Identify which cell holds the provided text, then report its (X, Y) central coordinate. 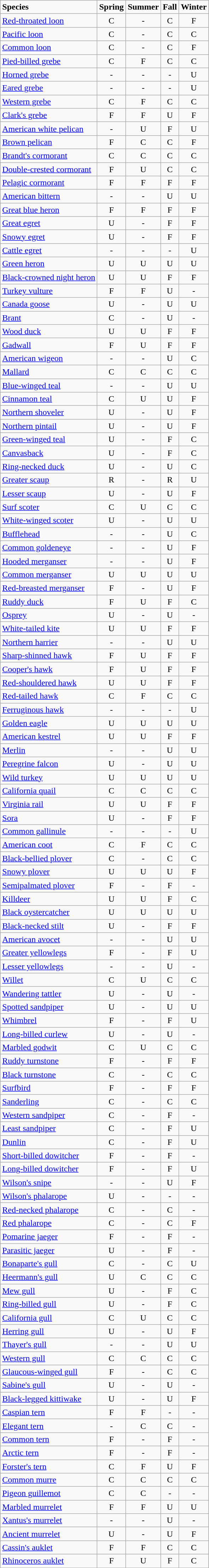
Turkey vulture (49, 291)
Caspian tern (49, 1412)
Pelagic cormorant (49, 183)
Spotted sandpiper (49, 1007)
Wild turkey (49, 777)
Great blue heron (49, 210)
Hooded merganser (49, 561)
Surf scoter (49, 507)
American coot (49, 845)
Horned grebe (49, 75)
Brandt's cormorant (49, 155)
Summer (143, 7)
Common gallinule (49, 831)
Red-breasted merganser (49, 588)
Black-legged kittiwake (49, 1399)
Forster's tern (49, 1466)
Sanderling (49, 1102)
Western gull (49, 1358)
Eared grebe (49, 88)
American bittern (49, 196)
Gadwall (49, 345)
White-winged scoter (49, 520)
Marbled murrelet (49, 1507)
Black-necked stilt (49, 926)
Pigeon guillemot (49, 1493)
Pomarine jaeger (49, 1236)
Red-shouldered hawk (49, 683)
Glaucous-winged gull (49, 1372)
Long-billed curlew (49, 1034)
Blue-winged teal (49, 385)
Red phalarope (49, 1223)
Peregrine falcon (49, 764)
Greater yellowlegs (49, 953)
Ruddy turnstone (49, 1061)
Western sandpiper (49, 1115)
Dunlin (49, 1142)
Double-crested cormorant (49, 169)
Pied-billed grebe (49, 61)
Sharp-shinned hawk (49, 656)
Ancient murrelet (49, 1534)
Species (49, 7)
Western grebe (49, 102)
Ring-billed gull (49, 1304)
Heermann's gull (49, 1277)
Mew gull (49, 1291)
Northern harrier (49, 642)
Osprey (49, 615)
Wood duck (49, 331)
Arctic tern (49, 1453)
Common murre (49, 1480)
Winter (194, 7)
Mallard (49, 372)
Common loon (49, 48)
American kestrel (49, 737)
Surfbird (49, 1088)
Cooper's hawk (49, 669)
Semipalmated plover (49, 885)
Common tern (49, 1439)
Willet (49, 980)
Lesser scaup (49, 493)
Red-tailed hawk (49, 696)
Bonaparte's gull (49, 1264)
Cinnamon teal (49, 399)
Black-bellied plover (49, 858)
Parasitic jaeger (49, 1250)
Killdeer (49, 899)
Long-billed dowitcher (49, 1169)
Xantus's murrelet (49, 1520)
Sora (49, 818)
Ruddy duck (49, 602)
American white pelican (49, 129)
Lesser yellowlegs (49, 966)
Black turnstone (49, 1075)
California gull (49, 1318)
Common goldeneye (49, 547)
Wilson's snipe (49, 1182)
Greater scaup (49, 480)
Canada goose (49, 304)
Green-winged teal (49, 439)
Golden eagle (49, 723)
Virginia rail (49, 804)
Fall (170, 7)
Sabine's gull (49, 1385)
Marbled godwit (49, 1048)
Green heron (49, 264)
Snowy egret (49, 237)
Great egret (49, 223)
Red-necked phalarope (49, 1209)
Cassin's auklet (49, 1547)
Rhinoceros auklet (49, 1561)
Northern pintail (49, 426)
Thayer's gull (49, 1345)
Northern shoveler (49, 413)
Black-crowned night heron (49, 277)
Whimbrel (49, 1020)
Ring-necked duck (49, 466)
Herring gull (49, 1331)
Brown pelican (49, 142)
Common merganser (49, 574)
Least sandpiper (49, 1129)
Short-billed dowitcher (49, 1155)
Wandering tattler (49, 993)
Clark's grebe (49, 115)
Elegant tern (49, 1426)
Ferruginous hawk (49, 710)
American avocet (49, 939)
Red-throated loon (49, 21)
Bufflehead (49, 534)
Wilson's phalarope (49, 1196)
California quail (49, 791)
American wigeon (49, 358)
Merlin (49, 750)
Spring (111, 7)
Cattle egret (49, 250)
Brant (49, 318)
Snowy plover (49, 872)
Black oystercatcher (49, 912)
Pacific loon (49, 34)
Canvasback (49, 453)
White-tailed kite (49, 629)
